Pinpoint the cell where the given text exists, returning its (x, y) midpoint coordinate. 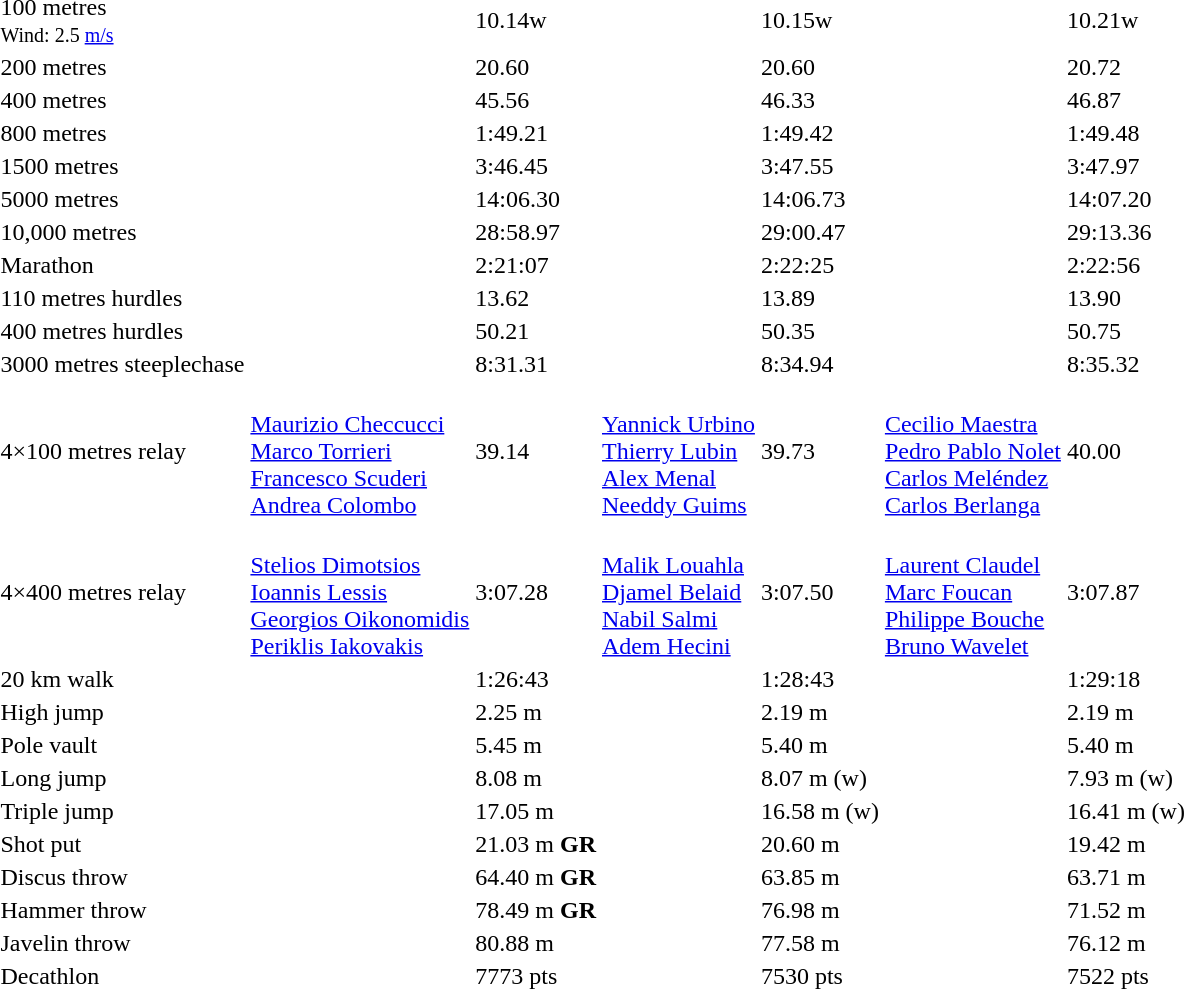
39.14 (536, 451)
46.33 (820, 100)
21.03 m GR (536, 844)
8:31.31 (536, 364)
Laurent ClaudelMarc FoucanPhilippe BoucheBruno Wavelet (972, 592)
39.73 (820, 451)
16.58 m (w) (820, 811)
28:58.97 (536, 232)
5.45 m (536, 745)
1:49.21 (536, 133)
Cecilio MaestraPedro Pablo NoletCarlos MeléndezCarlos Berlanga (972, 451)
Yannick UrbinoThierry LubinAlex MenalNeeddy Guims (678, 451)
8.08 m (536, 778)
2:21:07 (536, 265)
13.89 (820, 298)
Maurizio CheccucciMarco TorrieriFrancesco ScuderiAndrea Colombo (360, 451)
14:06.30 (536, 199)
20.60 m (820, 844)
76.98 m (820, 910)
50.21 (536, 331)
2.25 m (536, 712)
50.35 (820, 331)
3:47.55 (820, 166)
8:34.94 (820, 364)
64.40 m GR (536, 877)
77.58 m (820, 943)
8.07 m (w) (820, 778)
78.49 m GR (536, 910)
14:06.73 (820, 199)
29:00.47 (820, 232)
1:26:43 (536, 679)
5.40 m (820, 745)
63.85 m (820, 877)
3:07.28 (536, 592)
Malik LouahlaDjamel BelaidNabil SalmiAdem Hecini (678, 592)
13.62 (536, 298)
80.88 m (536, 943)
17.05 m (536, 811)
3:07.50 (820, 592)
2.19 m (820, 712)
Stelios DimotsiosIoannis LessisGeorgios OikonomidisPeriklis Iakovakis (360, 592)
2:22:25 (820, 265)
1:28:43 (820, 679)
3:46.45 (536, 166)
45.56 (536, 100)
1:49.42 (820, 133)
